Pinpoint the cell where the given text exists, returning its (x, y) midpoint coordinate. 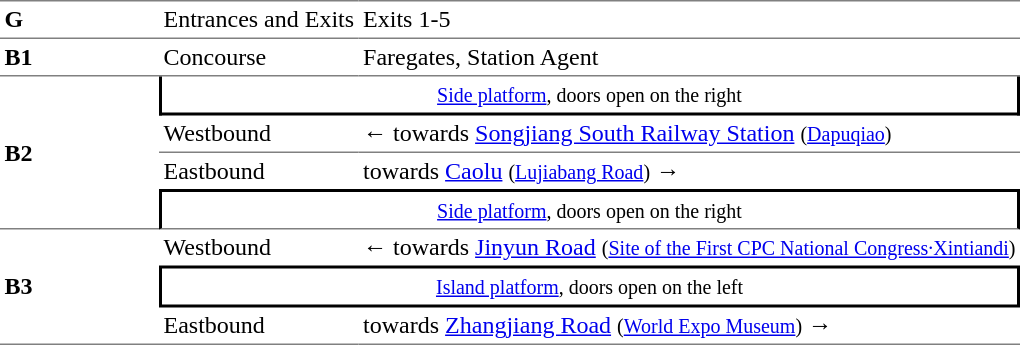
← towards Jinyun Road (Site of the First CPC National Congress·Xintiandi) (690, 248)
← towards Songjiang South Railway Station (Dapuqiao) (690, 135)
Entrances and Exits (259, 20)
B1 (80, 58)
B2 (80, 152)
Exits 1-5 (690, 20)
towards Caolu (Lujiabang Road) → (690, 171)
Eastbound (259, 171)
Concourse (259, 58)
Island platform, doors open on the left (590, 287)
G (80, 20)
Faregates, Station Agent (690, 58)
